Pinpoint the cell where the given text exists, returning its (X, Y) midpoint coordinate. 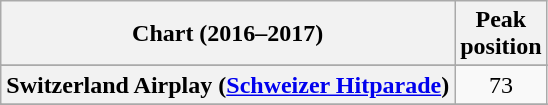
Chart (2016–2017) (228, 34)
Peakposition (501, 34)
Switzerland Airplay (Schweizer Hitparade) (228, 85)
73 (501, 85)
